Capture the cell that displays the provided text and extract its [x, y] central coordinate. 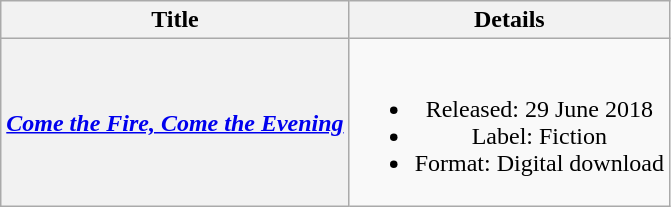
Released: 29 June 2018Label: FictionFormat: Digital download [509, 122]
Title [175, 20]
Details [509, 20]
Come the Fire, Come the Evening [175, 122]
